Capture the cell that displays the provided text and extract its (X, Y) central coordinate. 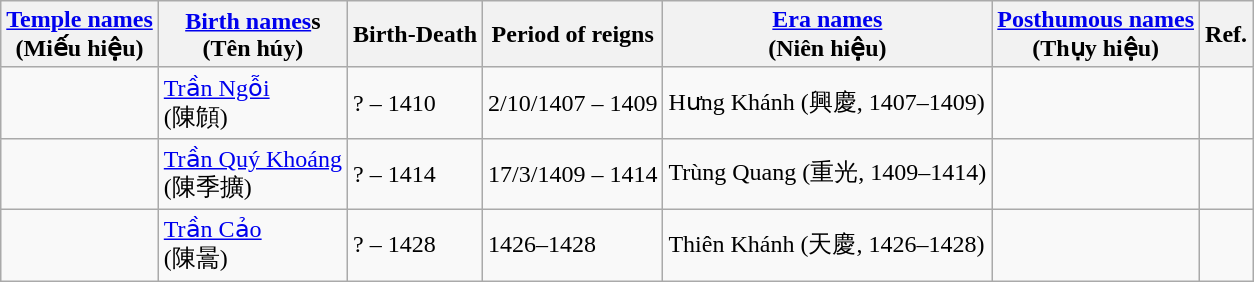
? – 1410 (414, 102)
Trần Ngỗi(陳頠) (252, 102)
Trần Quý Khoáng(陳季擴) (252, 174)
? – 1428 (414, 244)
2/10/1407 – 1409 (573, 102)
Hưng Khánh (興慶, 1407–1409) (828, 102)
? – 1414 (414, 174)
Period of reigns (573, 34)
Trần Cảo(陳暠) (252, 244)
Birth namess(Tên húy) (252, 34)
Ref. (1226, 34)
Era names(Niên hiệu) (828, 34)
17/3/1409 – 1414 (573, 174)
Temple names(Miếu hiệu) (80, 34)
Thiên Khánh (天慶, 1426–1428) (828, 244)
Posthumous names(Thụy hiệu) (1096, 34)
Birth-Death (414, 34)
1426–1428 (573, 244)
Trùng Quang (重光, 1409–1414) (828, 174)
